Identify which cell holds the provided text, then report its [X, Y] central coordinate. 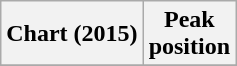
Peakposition [189, 34]
Chart (2015) [72, 34]
